Identify which cell holds the provided text, then report its (X, Y) central coordinate. 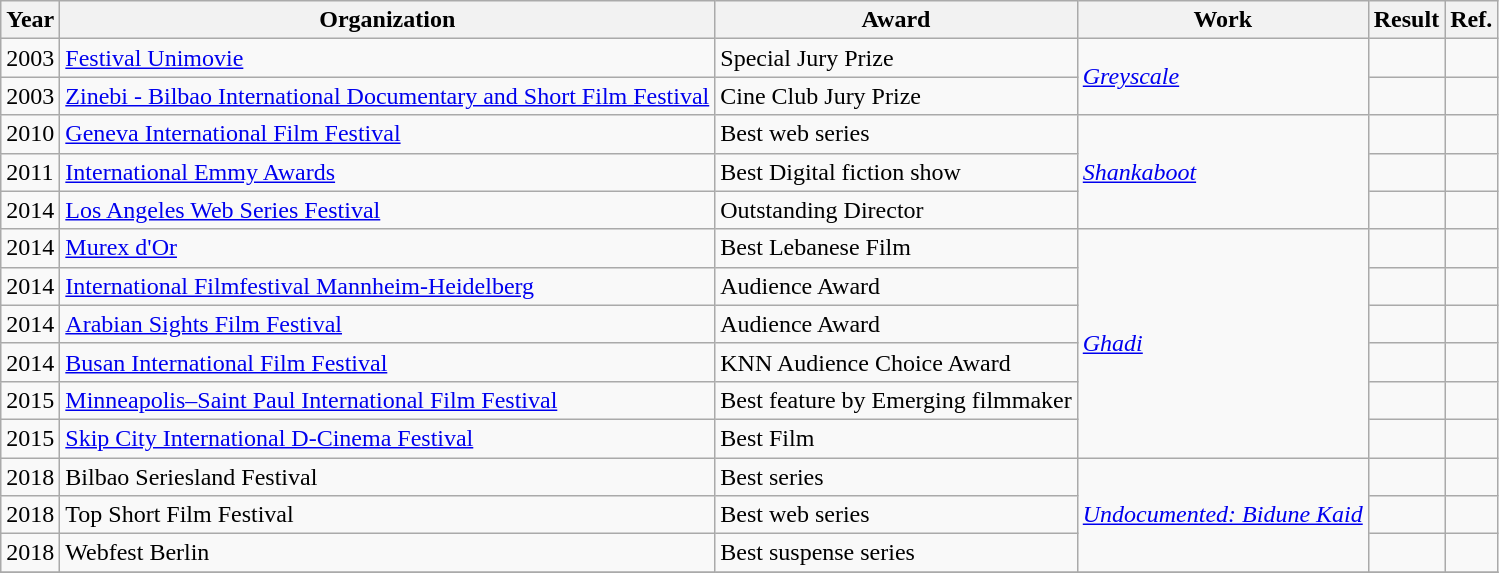
Festival Unimovie (388, 58)
Best feature by Emerging filmmaker (896, 400)
Greyscale (1222, 77)
Busan International Film Festival (388, 362)
Best Digital fiction show (896, 172)
Webfest Berlin (388, 553)
Ref. (1472, 20)
Minneapolis–Saint Paul International Film Festival (388, 400)
Undocumented: Bidune Kaid (1222, 515)
Geneva International Film Festival (388, 134)
Skip City International D-Cinema Festival (388, 438)
Top Short Film Festival (388, 515)
International Filmfestival Mannheim-Heidelberg (388, 286)
Bilbao Seriesland Festival (388, 477)
Ghadi (1222, 343)
Best Lebanese Film (896, 248)
International Emmy Awards (388, 172)
Los Angeles Web Series Festival (388, 210)
Result (1406, 20)
Best Film (896, 438)
Special Jury Prize (896, 58)
Organization (388, 20)
Arabian Sights Film Festival (388, 324)
2011 (30, 172)
Cine Club Jury Prize (896, 96)
Outstanding Director (896, 210)
Best suspense series (896, 553)
Murex d'Or (388, 248)
Work (1222, 20)
Best series (896, 477)
Award (896, 20)
2010 (30, 134)
Zinebi - Bilbao International Documentary and Short Film Festival (388, 96)
KNN Audience Choice Award (896, 362)
Shankaboot (1222, 172)
Year (30, 20)
